For the text-containing cell, return its midpoint in (x, y) coordinate format. 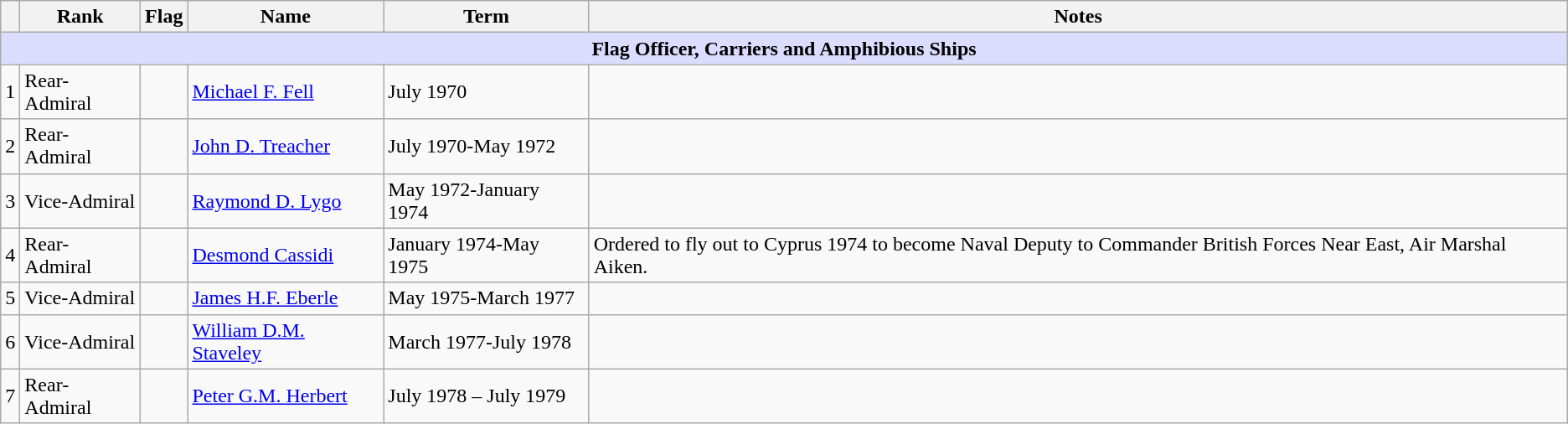
4 (10, 255)
Michael F. Fell (286, 92)
1 (10, 92)
May 1972-January 1974 (486, 201)
Name (286, 17)
3 (10, 201)
July 1978 – July 1979 (486, 396)
John D. Treacher (286, 146)
Flag (164, 17)
Rank (80, 17)
2 (10, 146)
7 (10, 396)
July 1970-May 1972 (486, 146)
July 1970 (486, 92)
May 1975-March 1977 (486, 298)
James H.F. Eberle (286, 298)
5 (10, 298)
January 1974-May 1975 (486, 255)
Term (486, 17)
Flag Officer, Carriers and Amphibious Ships (784, 49)
Raymond D. Lygo (286, 201)
Ordered to fly out to Cyprus 1974 to become Naval Deputy to Commander British Forces Near East, Air Marshal Aiken. (1078, 255)
William D.M. Staveley (286, 342)
Peter G.M. Herbert (286, 396)
Desmond Cassidi (286, 255)
March 1977-July 1978 (486, 342)
Notes (1078, 17)
6 (10, 342)
